Search for the cell housing the specified text and yield its [X, Y] center coordinate. 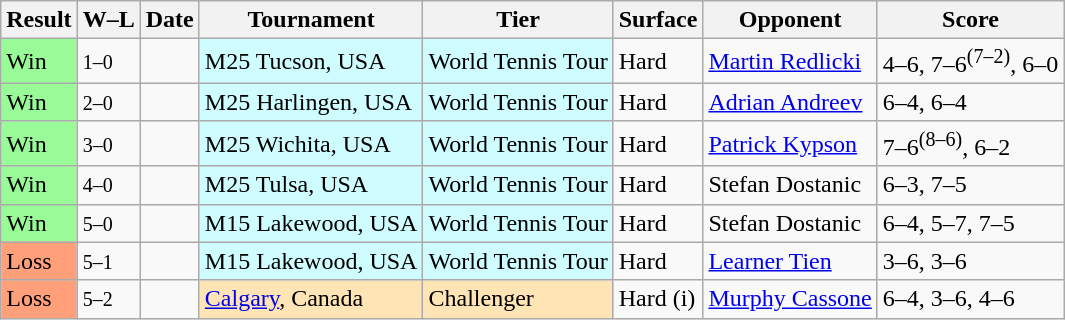
5–0 [108, 223]
M25 Wichita, USA [311, 144]
Calgary, Canada [311, 299]
4–6, 7–6(7–2), 6–0 [970, 62]
7–6(8–6), 6–2 [970, 144]
6–4, 3–6, 4–6 [970, 299]
W–L [108, 20]
Surface [658, 20]
Result [39, 20]
Learner Tien [790, 261]
2–0 [108, 102]
Tier [518, 20]
6–4, 5–7, 7–5 [970, 223]
3–0 [108, 144]
M25 Harlingen, USA [311, 102]
6–3, 7–5 [970, 185]
Tournament [311, 20]
Challenger [518, 299]
1–0 [108, 62]
Adrian Andreev [790, 102]
M25 Tulsa, USA [311, 185]
5–2 [108, 299]
6–4, 6–4 [970, 102]
Martin Redlicki [790, 62]
M25 Tucson, USA [311, 62]
5–1 [108, 261]
Hard (i) [658, 299]
Score [970, 20]
3–6, 3–6 [970, 261]
Murphy Cassone [790, 299]
Opponent [790, 20]
Patrick Kypson [790, 144]
Date [170, 20]
4–0 [108, 185]
